Pinpoint the cell where the given text exists, returning its [x, y] midpoint coordinate. 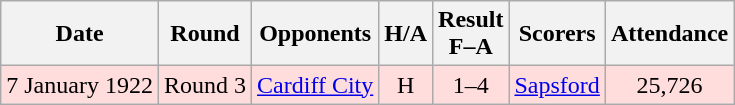
ResultF–A [471, 34]
Scorers [557, 34]
Sapsford [557, 85]
Opponents [316, 34]
25,726 [669, 85]
H/A [406, 34]
Cardiff City [316, 85]
H [406, 85]
1–4 [471, 85]
7 January 1922 [80, 85]
Round [204, 34]
Round 3 [204, 85]
Attendance [669, 34]
Date [80, 34]
